Find where the given text appears and provide that cell's center as (X, Y) coordinate. 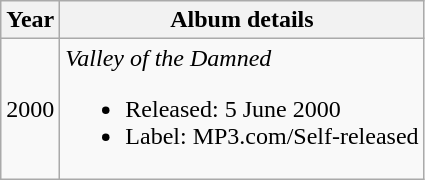
Valley of the DamnedReleased: 5 June 2000Label: MP3.com/Self-released (242, 109)
2000 (30, 109)
Album details (242, 20)
Year (30, 20)
